Provide the (X, Y) coordinate of the cell's center where the given text is located.  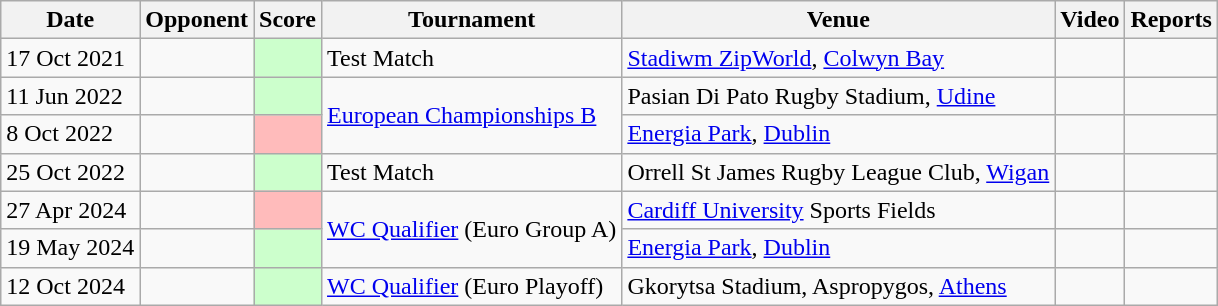
12 Oct 2024 (70, 286)
Stadiwm ZipWorld, Colwyn Bay (838, 58)
17 Oct 2021 (70, 58)
WC Qualifier (Euro Group A) (472, 229)
Opponent (197, 20)
27 Apr 2024 (70, 210)
Venue (838, 20)
19 May 2024 (70, 248)
WC Qualifier (Euro Playoff) (472, 286)
Pasian Di Pato Rugby Stadium, Udine (838, 96)
Video (1090, 20)
Orrell St James Rugby League Club, Wigan (838, 172)
25 Oct 2022 (70, 172)
Reports (1171, 20)
Score (288, 20)
Gkorytsa Stadium, Aspropygos, Athens (838, 286)
Tournament (472, 20)
8 Oct 2022 (70, 134)
European Championships B (472, 115)
Date (70, 20)
11 Jun 2022 (70, 96)
Cardiff University Sports Fields (838, 210)
